Capture the cell that displays the provided text and extract its [x, y] central coordinate. 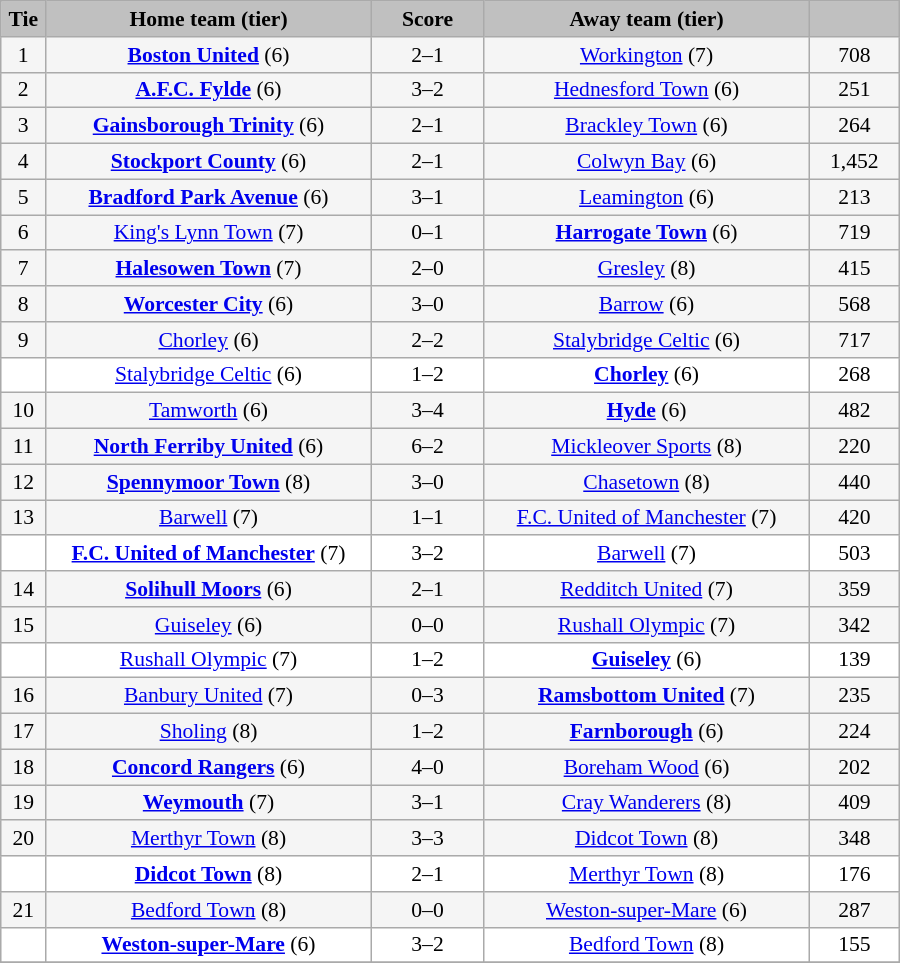
Redditch United (7) [647, 589]
Farnborough (6) [647, 732]
King's Lynn Town (7) [209, 233]
Colwyn Bay (6) [647, 162]
Concord Rangers (6) [209, 767]
16 [24, 696]
2–2 [427, 340]
264 [854, 126]
2 [24, 90]
4 [24, 162]
Cray Wanderers (8) [647, 803]
251 [854, 90]
Workington (7) [647, 55]
Sholing (8) [209, 732]
440 [854, 482]
Brackley Town (6) [647, 126]
11 [24, 447]
224 [854, 732]
20 [24, 839]
Worcester City (6) [209, 304]
Leamington (6) [647, 197]
348 [854, 839]
Score [427, 19]
8 [24, 304]
Boreham Wood (6) [647, 767]
1 [24, 55]
Spennymoor Town (8) [209, 482]
268 [854, 375]
Home team (tier) [209, 19]
0–1 [427, 233]
220 [854, 447]
213 [854, 197]
19 [24, 803]
Halesowen Town (7) [209, 269]
Hyde (6) [647, 411]
568 [854, 304]
18 [24, 767]
A.F.C. Fylde (6) [209, 90]
3–3 [427, 839]
14 [24, 589]
359 [854, 589]
2–0 [427, 269]
Hednesford Town (6) [647, 90]
9 [24, 340]
Tamworth (6) [209, 411]
7 [24, 269]
139 [854, 660]
5 [24, 197]
10 [24, 411]
155 [854, 945]
409 [854, 803]
12 [24, 482]
Gainsborough Trinity (6) [209, 126]
Harrogate Town (6) [647, 233]
Gresley (8) [647, 269]
Boston United (6) [209, 55]
15 [24, 625]
202 [854, 767]
342 [854, 625]
708 [854, 55]
Mickleover Sports (8) [647, 447]
503 [854, 554]
719 [854, 233]
Weymouth (7) [209, 803]
287 [854, 910]
Bradford Park Avenue (6) [209, 197]
13 [24, 518]
420 [854, 518]
Banbury United (7) [209, 696]
3 [24, 126]
717 [854, 340]
Ramsbottom United (7) [647, 696]
176 [854, 874]
Chasetown (8) [647, 482]
Solihull Moors (6) [209, 589]
Barrow (6) [647, 304]
0–3 [427, 696]
235 [854, 696]
Stockport County (6) [209, 162]
4–0 [427, 767]
6 [24, 233]
Tie [24, 19]
415 [854, 269]
North Ferriby United (6) [209, 447]
21 [24, 910]
1–1 [427, 518]
6–2 [427, 447]
1,452 [854, 162]
482 [854, 411]
3–4 [427, 411]
17 [24, 732]
Away team (tier) [647, 19]
